Determine the (x, y) coordinate at the center of the cell enclosing the given text.  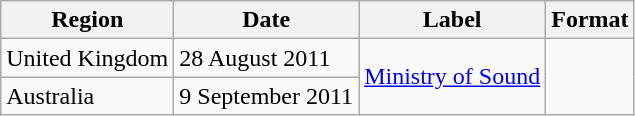
9 September 2011 (266, 96)
Label (452, 20)
United Kingdom (88, 58)
Format (590, 20)
28 August 2011 (266, 58)
Australia (88, 96)
Date (266, 20)
Ministry of Sound (452, 77)
Region (88, 20)
